Return the (x, y) coordinate for the center point of the cell that contains the specified text.  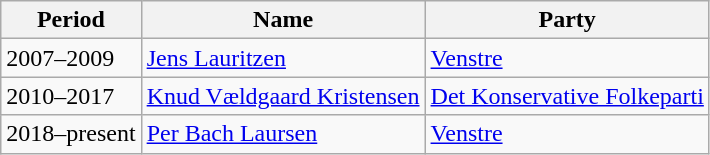
Knud Vældgaard Kristensen (283, 96)
Det Konservative Folkeparti (567, 96)
Per Bach Laursen (283, 134)
Period (71, 20)
2007–2009 (71, 58)
Jens Lauritzen (283, 58)
Party (567, 20)
2018–present (71, 134)
Name (283, 20)
2010–2017 (71, 96)
